Locate the cell with the specified text and output its (X, Y) center coordinate. 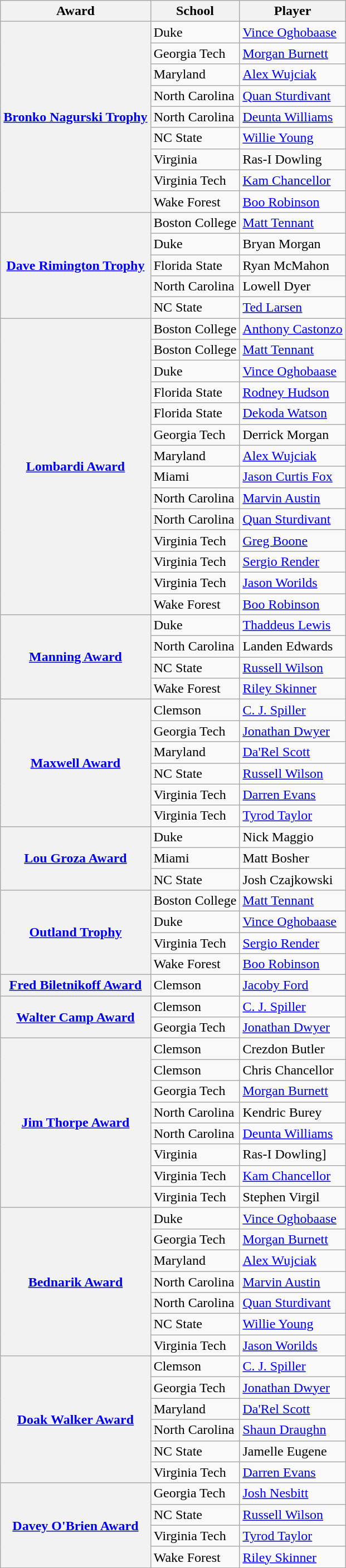
Rodney Hudson (293, 392)
Ras-I Dowling (293, 159)
Jacoby Ford (293, 985)
Ras-I Dowling] (293, 1155)
Lou Groza Award (76, 858)
Bronko Nagurski Trophy (76, 117)
Kendric Burey (293, 1112)
Fred Biletnikoff Award (76, 985)
Maxwell Award (76, 763)
Anthony Castonzo (293, 329)
Dave Rimington Trophy (76, 265)
Landen Edwards (293, 647)
Ryan McMahon (293, 265)
Josh Nesbitt (293, 1493)
School (195, 11)
Stephen Virgil (293, 1197)
Crezdon Butler (293, 1049)
Thaddeus Lewis (293, 625)
Jamelle Eugene (293, 1451)
Dekoda Watson (293, 413)
Lowell Dyer (293, 287)
Outland Trophy (76, 932)
Matt Bosher (293, 858)
Chris Chancellor (293, 1070)
Jason Curtis Fox (293, 477)
Nick Maggio (293, 837)
Award (76, 11)
Walter Camp Award (76, 1017)
Bryan Morgan (293, 244)
Lombardi Award (76, 466)
Derrick Morgan (293, 435)
Bednarik Award (76, 1281)
Player (293, 11)
Josh Czajkowski (293, 879)
Greg Boone (293, 540)
Doak Walker Award (76, 1419)
Manning Award (76, 657)
Shaun Draughn (293, 1430)
Jim Thorpe Award (76, 1123)
Ted Larsen (293, 308)
Davey O'Brien Award (76, 1525)
